Locate the cell with the specified text and output its [X, Y] center coordinate. 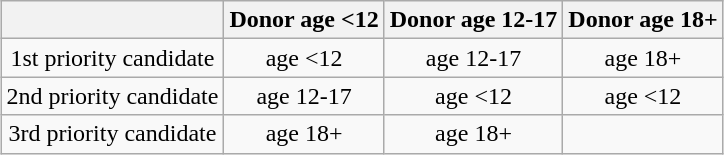
2nd priority candidate [112, 96]
1st priority candidate [112, 58]
Donor age 12-17 [474, 20]
3rd priority candidate [112, 134]
Donor age <12 [304, 20]
Donor age 18+ [643, 20]
